Detect which cell encompasses the target text, then output its (X, Y) center coordinate. 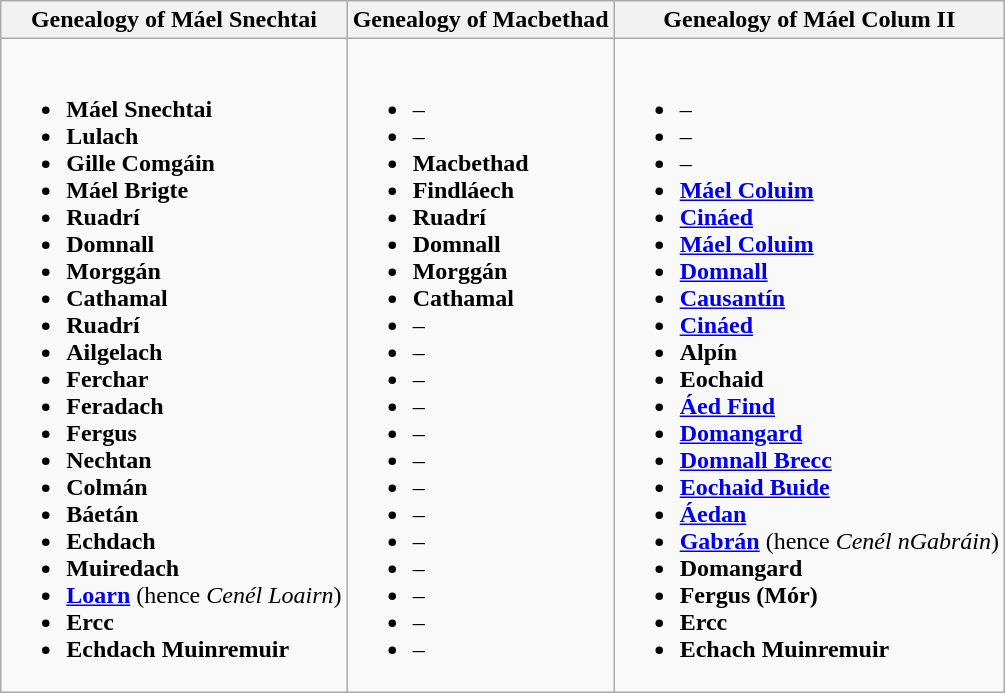
Genealogy of Macbethad (480, 20)
––MacbethadFindláechRuadríDomnallMorggánCathamal––––––––––––– (480, 366)
Genealogy of Máel Colum II (809, 20)
Genealogy of Máel Snechtai (174, 20)
